Find where the given text appears and provide that cell's center as [x, y] coordinate. 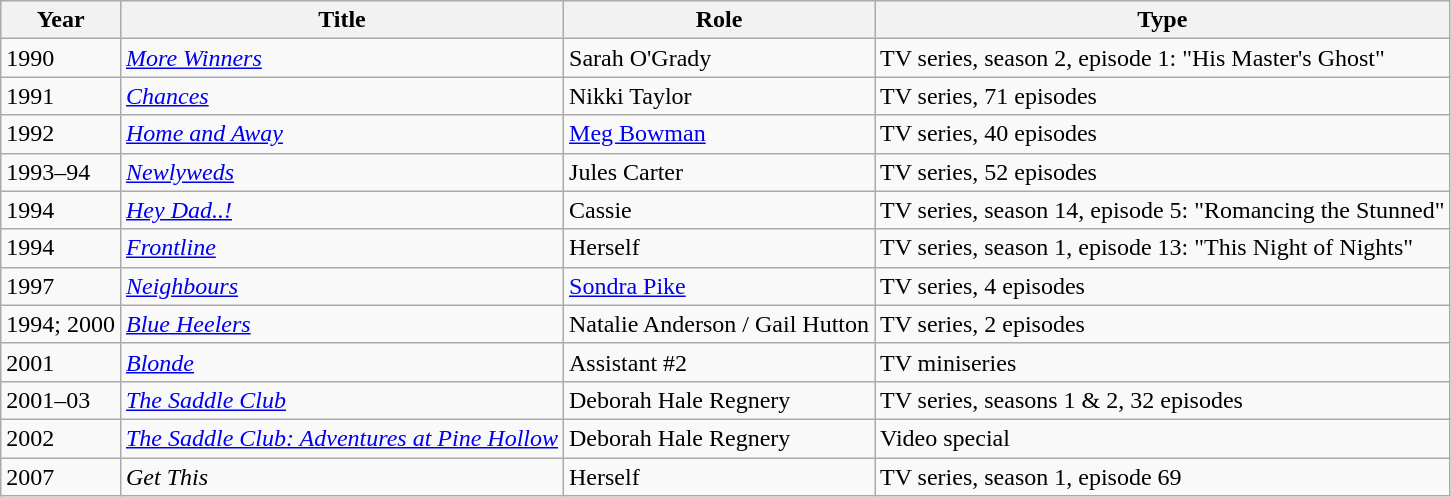
Blue Heelers [342, 324]
Newlyweds [342, 172]
TV series, season 1, episode 13: "This Night of Nights" [1162, 248]
TV series, season 1, episode 69 [1162, 477]
Jules Carter [720, 172]
Title [342, 20]
Assistant #2 [720, 362]
Type [1162, 20]
2001–03 [61, 400]
1992 [61, 134]
TV series, 40 episodes [1162, 134]
More Winners [342, 58]
TV series, 52 episodes [1162, 172]
Get This [342, 477]
Role [720, 20]
Year [61, 20]
1994; 2000 [61, 324]
TV series, 71 episodes [1162, 96]
Hey Dad..! [342, 210]
TV series, season 2, episode 1: "His Master's Ghost" [1162, 58]
Blonde [342, 362]
Cassie [720, 210]
TV series, seasons 1 & 2, 32 episodes [1162, 400]
The Saddle Club [342, 400]
Natalie Anderson / Gail Hutton [720, 324]
1997 [61, 286]
1991 [61, 96]
1990 [61, 58]
2001 [61, 362]
TV series, 4 episodes [1162, 286]
Home and Away [342, 134]
TV series, 2 episodes [1162, 324]
Meg Bowman [720, 134]
Sondra Pike [720, 286]
TV miniseries [1162, 362]
Chances [342, 96]
2007 [61, 477]
TV series, season 14, episode 5: "Romancing the Stunned" [1162, 210]
Video special [1162, 438]
2002 [61, 438]
1993–94 [61, 172]
Sarah O'Grady [720, 58]
Nikki Taylor [720, 96]
The Saddle Club: Adventures at Pine Hollow [342, 438]
Frontline [342, 248]
Neighbours [342, 286]
